Search for the cell housing the specified text and yield its (x, y) center coordinate. 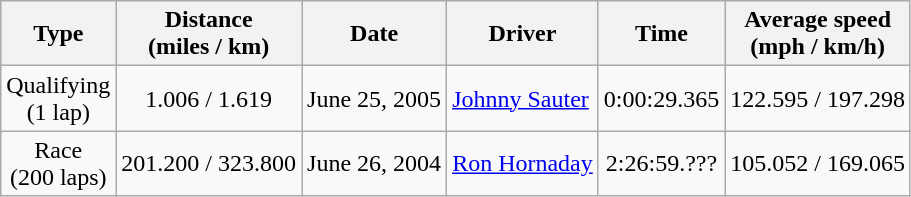
Ron Hornaday (523, 164)
105.052 / 169.065 (818, 164)
Johnny Sauter (523, 98)
Distance(miles / km) (209, 34)
Time (661, 34)
0:00:29.365 (661, 98)
Average speed(mph / km/h) (818, 34)
Date (374, 34)
122.595 / 197.298 (818, 98)
Race(200 laps) (58, 164)
1.006 / 1.619 (209, 98)
Driver (523, 34)
June 26, 2004 (374, 164)
Type (58, 34)
2:26:59.??? (661, 164)
201.200 / 323.800 (209, 164)
June 25, 2005 (374, 98)
Qualifying(1 lap) (58, 98)
